Capture the cell that displays the provided text and extract its (X, Y) central coordinate. 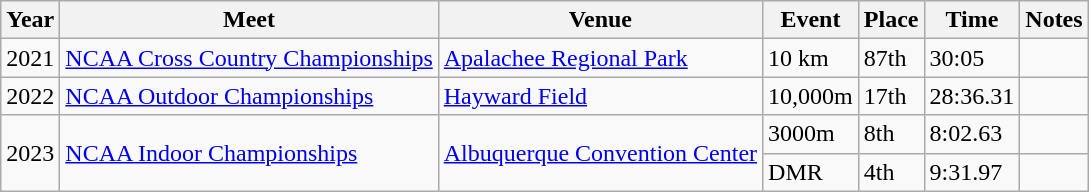
NCAA Indoor Championships (249, 153)
2021 (30, 58)
3000m (811, 134)
Meet (249, 20)
17th (891, 96)
28:36.31 (972, 96)
Albuquerque Convention Center (600, 153)
87th (891, 58)
Venue (600, 20)
9:31.97 (972, 172)
8th (891, 134)
30:05 (972, 58)
DMR (811, 172)
Hayward Field (600, 96)
Place (891, 20)
NCAA Cross Country Championships (249, 58)
2023 (30, 153)
10,000m (811, 96)
Apalachee Regional Park (600, 58)
8:02.63 (972, 134)
Notes (1054, 20)
Time (972, 20)
Year (30, 20)
2022 (30, 96)
Event (811, 20)
4th (891, 172)
NCAA Outdoor Championships (249, 96)
10 km (811, 58)
